From the cell containing the given text, extract its center point as [x, y] coordinate. 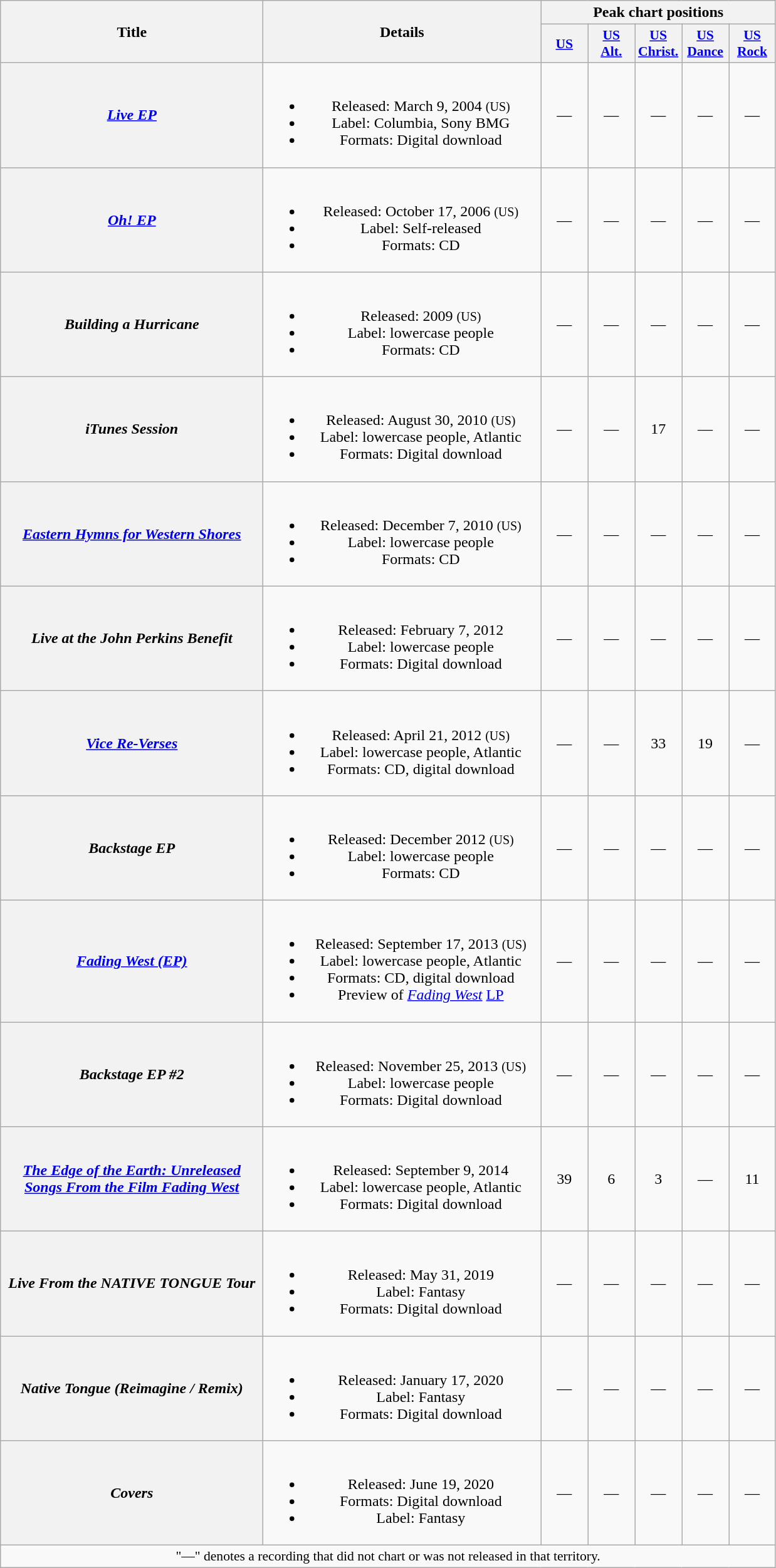
Released: April 21, 2012 (US)Label: lowercase people, AtlanticFormats: CD, digital download [402, 743]
Released: December 2012 (US)Label: lowercase peopleFormats: CD [402, 847]
USDance [706, 44]
USRock [752, 44]
The Edge of the Earth: Unreleased Songs From the Film Fading West [132, 1179]
Native Tongue (Reimagine / Remix) [132, 1389]
Backstage EP [132, 847]
Released: June 19, 2020Formats: Digital downloadLabel: Fantasy [402, 1493]
Peak chart positions [658, 13]
Live at the John Perkins Benefit [132, 638]
Title [132, 31]
6 [612, 1179]
Released: September 9, 2014Label: lowercase people, AtlanticFormats: Digital download [402, 1179]
"—" denotes a recording that did not chart or was not released in that territory. [389, 1557]
Building a Hurricane [132, 325]
Released: 2009 (US)Label: lowercase peopleFormats: CD [402, 325]
Released: January 17, 2020Label: FantasyFormats: Digital download [402, 1389]
iTunes Session [132, 429]
Eastern Hymns for Western Shores [132, 534]
Released: May 31, 2019Label: FantasyFormats: Digital download [402, 1283]
USChrist. [658, 44]
Released: October 17, 2006 (US)Label: Self-releasedFormats: CD [402, 219]
11 [752, 1179]
Released: March 9, 2004 (US)Label: Columbia, Sony BMGFormats: Digital download [402, 115]
Live EP [132, 115]
Covers [132, 1493]
USAlt. [612, 44]
33 [658, 743]
19 [706, 743]
Released: February 7, 2012Label: lowercase peopleFormats: Digital download [402, 638]
Details [402, 31]
3 [658, 1179]
US [564, 44]
Released: December 7, 2010 (US)Label: lowercase peopleFormats: CD [402, 534]
Fading West (EP) [132, 961]
39 [564, 1179]
Oh! EP [132, 219]
Backstage EP #2 [132, 1074]
Vice Re-Verses [132, 743]
Live From the NATIVE TONGUE Tour [132, 1283]
Released: August 30, 2010 (US)Label: lowercase people, AtlanticFormats: Digital download [402, 429]
Released: November 25, 2013 (US)Label: lowercase peopleFormats: Digital download [402, 1074]
17 [658, 429]
Released: September 17, 2013 (US)Label: lowercase people, AtlanticFormats: CD, digital downloadPreview of Fading West LP [402, 961]
